From the cell containing the given text, extract its center point as [X, Y] coordinate. 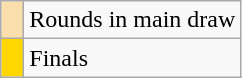
Rounds in main draw [132, 20]
Finals [132, 58]
